Capture the cell that displays the provided text and extract its (X, Y) central coordinate. 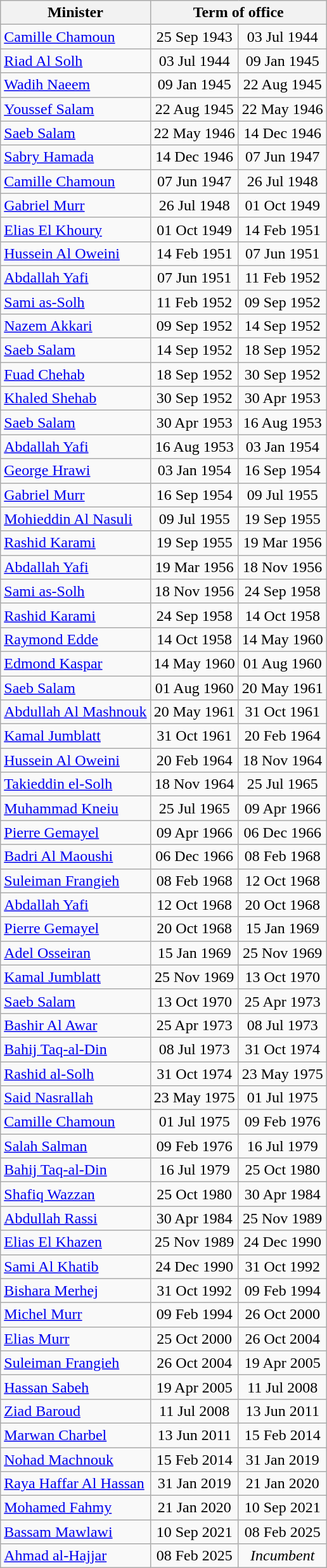
Term of office (238, 13)
Muhammad Kneiu (75, 808)
Wadih Naeem (75, 85)
Salah Salman (75, 1146)
Marwan Charbel (75, 1435)
Fuad Chehab (75, 374)
Bashir Al Awar (75, 1025)
Mohieddin Al Nasuli (75, 519)
Bassam Mawlawi (75, 1532)
Raya Haffar Al Hassan (75, 1484)
Youssef Salam (75, 109)
Abdullah Al Mashnouk (75, 712)
Abdullah Rassi (75, 1218)
Khaled Shehab (75, 398)
25 Sep 1943 (194, 37)
Mohamed Fahmy (75, 1508)
Takieddin el-Solh (75, 784)
Elias El Khoury (75, 229)
Michel Murr (75, 1315)
Riad Al Solh (75, 61)
Ahmad al-Hajjar (75, 1556)
25 Oct 2000 (194, 1339)
Sabry Hamada (75, 157)
Bishara Merhej (75, 1291)
Incumbent (283, 1556)
Nohad Machnouk (75, 1459)
Adel Osseiran (75, 953)
Badri Al Maoushi (75, 857)
Rashid al-Solh (75, 1074)
Hassan Sabeh (75, 1387)
Elias Murr (75, 1339)
Elias El Khazen (75, 1242)
Shafiq Wazzan (75, 1194)
Raymond Edde (75, 639)
George Hrawi (75, 471)
Ziad Baroud (75, 1411)
Sami Al Khatib (75, 1266)
Edmond Kaspar (75, 663)
26 Oct 2000 (283, 1315)
Nazem Akkari (75, 326)
Said Nasrallah (75, 1098)
Minister (75, 13)
